Extract the [X, Y] coordinate from the center of the cell holding the provided text.  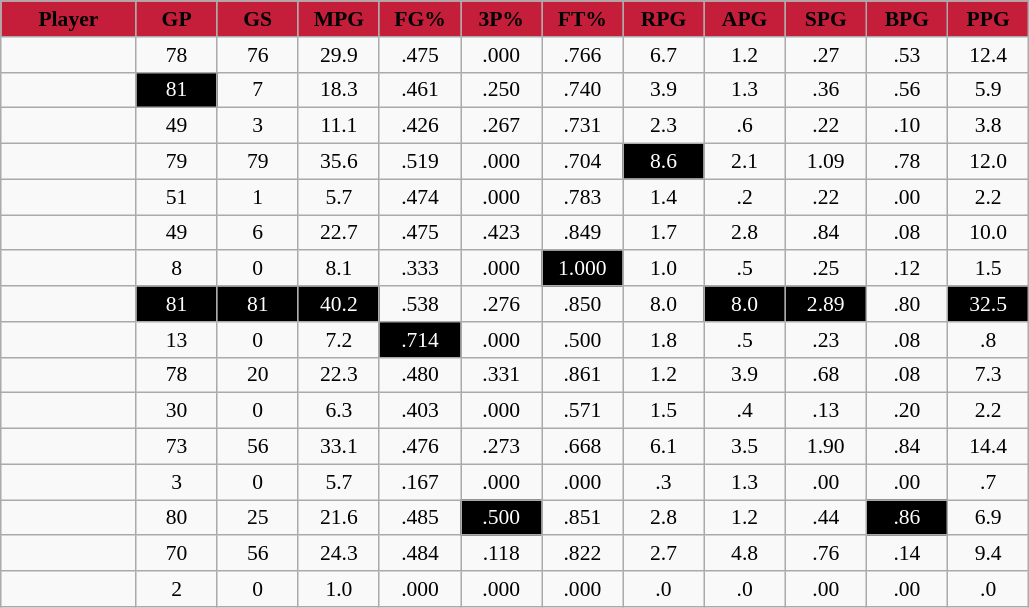
.704 [582, 162]
.480 [420, 375]
6.3 [338, 411]
.850 [582, 304]
.13 [826, 411]
3P% [502, 19]
6.9 [988, 518]
.2 [744, 197]
.474 [420, 197]
10.0 [988, 233]
.53 [906, 55]
.3 [664, 482]
18.3 [338, 90]
Player [68, 19]
MPG [338, 19]
.731 [582, 126]
.849 [582, 233]
.331 [502, 375]
.668 [582, 447]
.426 [420, 126]
7.2 [338, 340]
12.4 [988, 55]
51 [176, 197]
.20 [906, 411]
.80 [906, 304]
.56 [906, 90]
8.1 [338, 269]
6.1 [664, 447]
20 [258, 375]
.78 [906, 162]
PPG [988, 19]
.86 [906, 518]
6 [258, 233]
.10 [906, 126]
.333 [420, 269]
.766 [582, 55]
1.7 [664, 233]
.423 [502, 233]
3.5 [744, 447]
7.3 [988, 375]
.25 [826, 269]
9.4 [988, 554]
2 [176, 589]
30 [176, 411]
2.1 [744, 162]
14.4 [988, 447]
.36 [826, 90]
1 [258, 197]
11.1 [338, 126]
73 [176, 447]
.267 [502, 126]
1.4 [664, 197]
.276 [502, 304]
BPG [906, 19]
.740 [582, 90]
32.5 [988, 304]
.822 [582, 554]
.519 [420, 162]
35.6 [338, 162]
.23 [826, 340]
.851 [582, 518]
FT% [582, 19]
.250 [502, 90]
GS [258, 19]
80 [176, 518]
.571 [582, 411]
76 [258, 55]
1.90 [826, 447]
.485 [420, 518]
8.6 [664, 162]
.14 [906, 554]
6.7 [664, 55]
13 [176, 340]
.461 [420, 90]
.4 [744, 411]
.44 [826, 518]
.118 [502, 554]
.68 [826, 375]
2.3 [664, 126]
.484 [420, 554]
.8 [988, 340]
33.1 [338, 447]
APG [744, 19]
8 [176, 269]
3.8 [988, 126]
25 [258, 518]
2.89 [826, 304]
.12 [906, 269]
5.9 [988, 90]
12.0 [988, 162]
.7 [988, 482]
.403 [420, 411]
.783 [582, 197]
.76 [826, 554]
.861 [582, 375]
70 [176, 554]
7 [258, 90]
.273 [502, 447]
4.8 [744, 554]
RPG [664, 19]
24.3 [338, 554]
.27 [826, 55]
1.000 [582, 269]
FG% [420, 19]
40.2 [338, 304]
1.8 [664, 340]
.538 [420, 304]
29.9 [338, 55]
22.3 [338, 375]
.714 [420, 340]
.476 [420, 447]
.6 [744, 126]
21.6 [338, 518]
GP [176, 19]
SPG [826, 19]
22.7 [338, 233]
.167 [420, 482]
2.7 [664, 554]
1.09 [826, 162]
